Capture the cell that displays the provided text and extract its (X, Y) central coordinate. 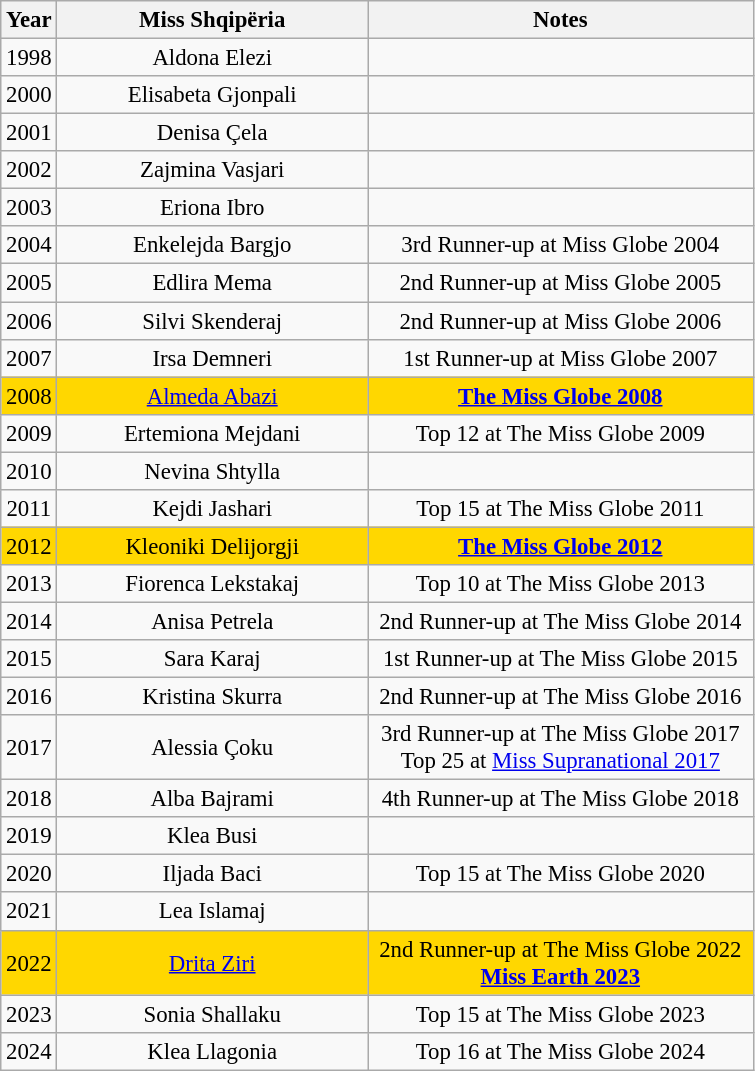
2nd Runner-up at Miss Globe 2005 (561, 283)
Sonia Shallaku (212, 1014)
Ertemiona Mejdani (212, 433)
Sara Karaj (212, 659)
2013 (29, 584)
Iljada Baci (212, 874)
2nd Runner-up at Miss Globe 2006 (561, 321)
Year (29, 20)
Top 16 at The Miss Globe 2024 (561, 1051)
2014 (29, 621)
Top 15 at The Miss Globe 2011 (561, 509)
Alba Bajrami (212, 799)
Top 15 at The Miss Globe 2023 (561, 1014)
2nd Runner-up at The Miss Globe 2022Miss Earth 2023 (561, 962)
Edlira Mema (212, 283)
The Miss Globe 2008 (561, 396)
Top 12 at The Miss Globe 2009 (561, 433)
Almeda Abazi (212, 396)
The Miss Globe 2012 (561, 546)
Top 15 at The Miss Globe 2020 (561, 874)
2008 (29, 396)
Silvi Skenderaj (212, 321)
4th Runner-up at The Miss Globe 2018 (561, 799)
Drita Ziri (212, 962)
2001 (29, 133)
Anisa Petrela (212, 621)
2004 (29, 245)
2nd Runner-up at The Miss Globe 2014 (561, 621)
3rd Runner-up at The Miss Globe 2017Top 25 at Miss Supranational 2017 (561, 748)
2022 (29, 962)
Klea Llagonia (212, 1051)
Eriona Ibro (212, 208)
2006 (29, 321)
Irsa Demneri (212, 358)
1st Runner-up at Miss Globe 2007 (561, 358)
Aldona Elezi (212, 58)
Nevina Shtylla (212, 471)
2024 (29, 1051)
Lea Islamaj (212, 912)
2016 (29, 697)
2018 (29, 799)
2019 (29, 836)
Kejdi Jashari (212, 509)
2005 (29, 283)
3rd Runner-up at Miss Globe 2004 (561, 245)
Top 10 at The Miss Globe 2013 (561, 584)
2003 (29, 208)
2002 (29, 170)
Elisabeta Gjonpali (212, 95)
Enkelejda Bargjo (212, 245)
1998 (29, 58)
2011 (29, 509)
Denisa Çela (212, 133)
2000 (29, 95)
2021 (29, 912)
Kristina Skurra (212, 697)
Kleoniki Delijorgji (212, 546)
2012 (29, 546)
2020 (29, 874)
2nd Runner-up at The Miss Globe 2016 (561, 697)
2023 (29, 1014)
Miss Shqipëria (212, 20)
Fiorenca Lekstakaj (212, 584)
Alessia Çoku (212, 748)
2017 (29, 748)
Notes (561, 20)
1st Runner-up at The Miss Globe 2015 (561, 659)
Zajmina Vasjari (212, 170)
Klea Busi (212, 836)
2009 (29, 433)
2007 (29, 358)
2010 (29, 471)
2015 (29, 659)
